For the text-containing cell, return its midpoint in (x, y) coordinate format. 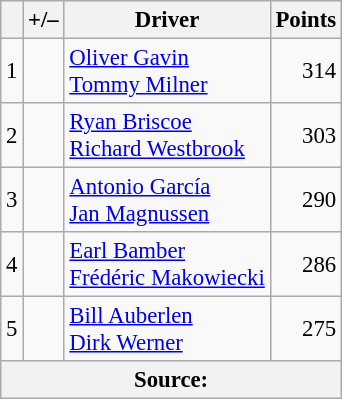
4 (12, 264)
Bill Auberlen Dirk Werner (167, 330)
Earl Bamber Frédéric Makowiecki (167, 264)
1 (12, 72)
275 (306, 330)
290 (306, 200)
Oliver Gavin Tommy Milner (167, 72)
+/– (44, 20)
Antonio García Jan Magnussen (167, 200)
314 (306, 72)
Driver (167, 20)
Points (306, 20)
Ryan Briscoe Richard Westbrook (167, 136)
286 (306, 264)
303 (306, 136)
5 (12, 330)
3 (12, 200)
2 (12, 136)
